From the cell containing the given text, extract its center point as (x, y) coordinate. 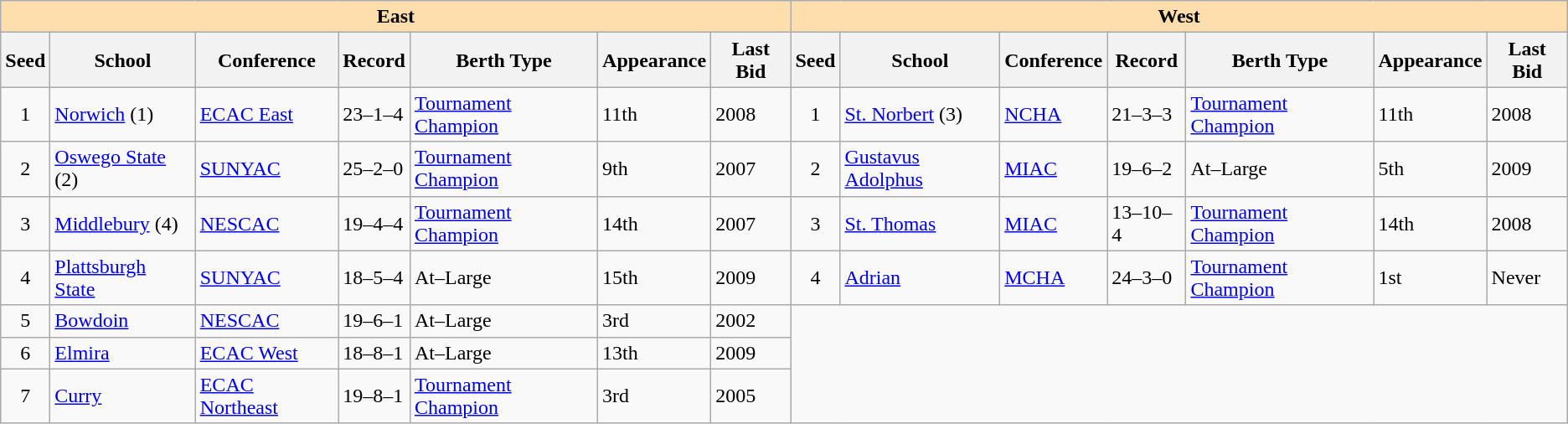
23–1–4 (374, 114)
St. Thomas (920, 223)
Curry (122, 396)
Adrian (920, 278)
19–6–2 (1147, 169)
18–5–4 (374, 278)
East (395, 17)
ECAC East (266, 114)
ECAC West (266, 353)
Elmira (122, 353)
18–8–1 (374, 353)
25–2–0 (374, 169)
Gustavus Adolphus (920, 169)
ECAC Northeast (266, 396)
1st (1431, 278)
St. Norbert (3) (920, 114)
7 (25, 396)
13th (655, 353)
6 (25, 353)
Oswego State (2) (122, 169)
21–3–3 (1147, 114)
19–4–4 (374, 223)
Middlebury (4) (122, 223)
13–10–4 (1147, 223)
Never (1527, 278)
Plattsburgh State (122, 278)
2005 (750, 396)
Bowdoin (122, 321)
5 (25, 321)
2002 (750, 321)
19–6–1 (374, 321)
15th (655, 278)
MCHA (1054, 278)
9th (655, 169)
NCHA (1054, 114)
19–8–1 (374, 396)
5th (1431, 169)
Norwich (1) (122, 114)
24–3–0 (1147, 278)
West (1179, 17)
